Extract the (x, y) coordinate from the center of the cell holding the provided text.  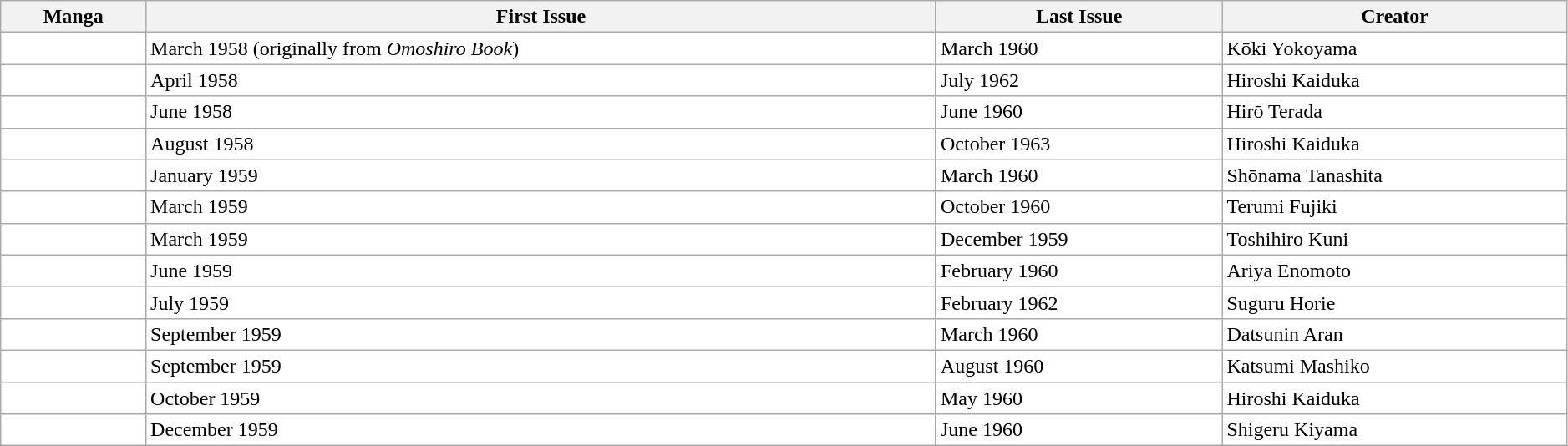
Last Issue (1078, 17)
October 1960 (1078, 207)
Terumi Fujiki (1395, 207)
July 1962 (1078, 80)
June 1959 (541, 271)
July 1959 (541, 302)
Manga (74, 17)
March 1958 (originally from Omoshiro Book) (541, 48)
June 1958 (541, 112)
Shōnama Tanashita (1395, 175)
April 1958 (541, 80)
Creator (1395, 17)
Katsumi Mashiko (1395, 366)
Toshihiro Kuni (1395, 239)
May 1960 (1078, 398)
Ariya Enomoto (1395, 271)
Suguru Horie (1395, 302)
Kōki Yokoyama (1395, 48)
February 1962 (1078, 302)
October 1959 (541, 398)
Hirō Terada (1395, 112)
October 1963 (1078, 144)
February 1960 (1078, 271)
August 1958 (541, 144)
First Issue (541, 17)
Datsunin Aran (1395, 334)
August 1960 (1078, 366)
January 1959 (541, 175)
Shigeru Kiyama (1395, 430)
